Extract the [X, Y] coordinate from the center of the cell holding the provided text.  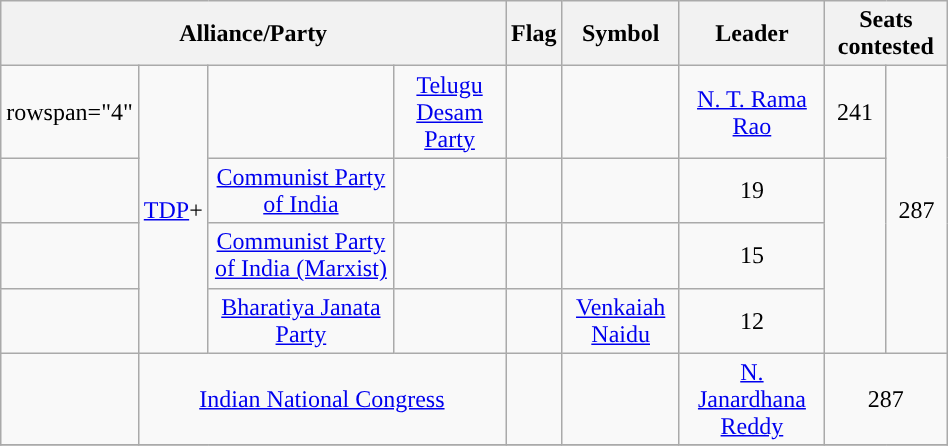
Communist Party of India (Marxist) [300, 256]
Telugu Desam Party [450, 112]
Seats contested [886, 34]
Communist Party of India [300, 190]
Venkaiah Naidu [621, 320]
Symbol [621, 34]
N. T. Rama Rao [752, 112]
rowspan="4" [70, 112]
N. Janardhana Reddy [752, 399]
Bharatiya Janata Party [300, 320]
TDP+ [173, 210]
19 [752, 190]
Alliance/Party [254, 34]
Flag [534, 34]
15 [752, 256]
12 [752, 320]
Indian National Congress [322, 399]
241 [854, 112]
Leader [752, 34]
